Extract the [X, Y] coordinate from the center of the cell holding the provided text.  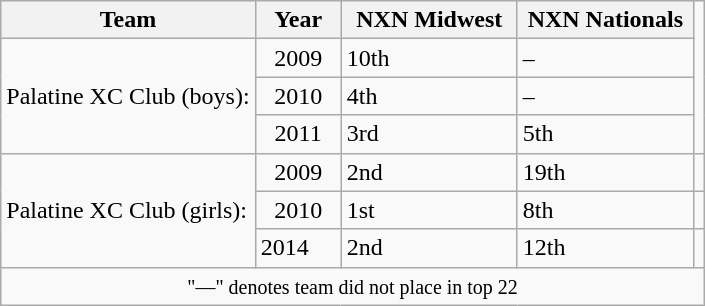
1st [429, 210]
Palatine XC Club (girls): [128, 210]
"—" denotes team did not place in top 22 [353, 286]
2011 [298, 134]
4th [429, 96]
NXN Midwest [429, 20]
5th [605, 134]
Year [298, 20]
10th [429, 58]
Palatine XC Club (boys): [128, 96]
Team [128, 20]
3rd [429, 134]
NXN Nationals [605, 20]
12th [605, 248]
8th [605, 210]
19th [605, 172]
2014 [298, 248]
